Locate the cell with the specified text and output its [X, Y] center coordinate. 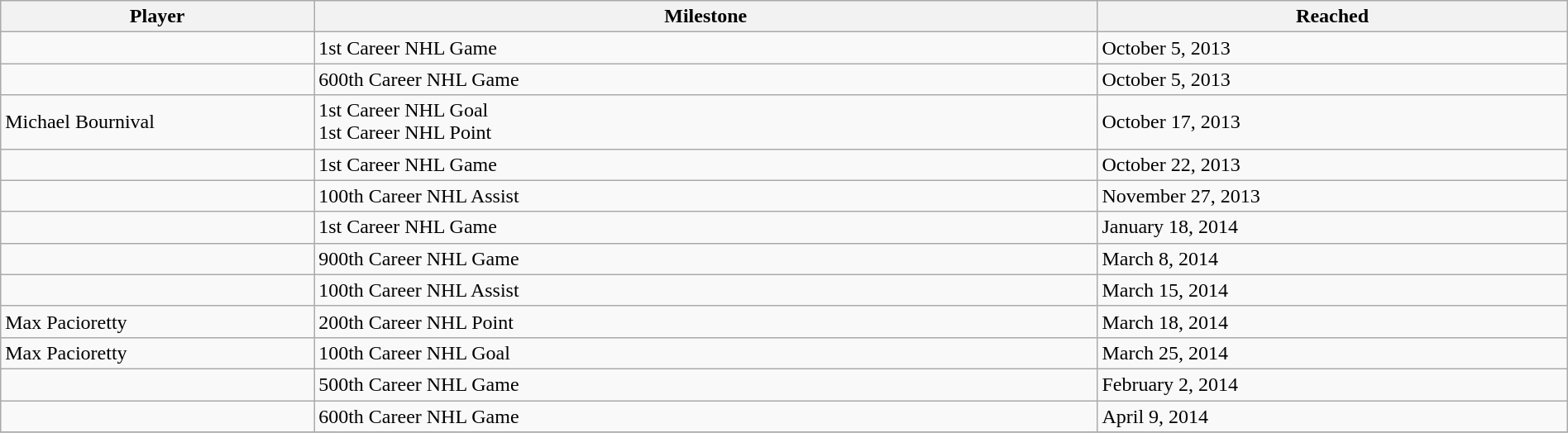
Michael Bournival [157, 122]
Reached [1332, 17]
March 18, 2014 [1332, 321]
October 22, 2013 [1332, 164]
100th Career NHL Goal [706, 353]
February 2, 2014 [1332, 384]
500th Career NHL Game [706, 384]
Player [157, 17]
March 15, 2014 [1332, 290]
October 17, 2013 [1332, 122]
1st Career NHL Goal1st Career NHL Point [706, 122]
200th Career NHL Point [706, 321]
Milestone [706, 17]
March 25, 2014 [1332, 353]
January 18, 2014 [1332, 227]
March 8, 2014 [1332, 259]
April 9, 2014 [1332, 416]
900th Career NHL Game [706, 259]
November 27, 2013 [1332, 196]
